Determine the (X, Y) coordinate at the center of the cell enclosing the given text.  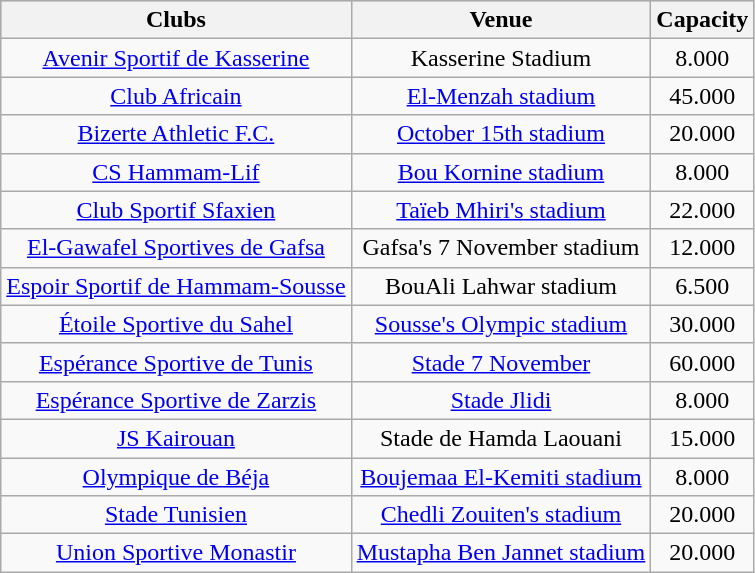
Taïeb Mhiri's stadium (501, 210)
El-Gawafel Sportives de Gafsa (176, 248)
Olympique de Béja (176, 477)
Clubs (176, 20)
Club Africain (176, 96)
Bizerte Athletic F.C. (176, 134)
12.000 (702, 248)
Club Sportif Sfaxien (176, 210)
Avenir Sportif de Kasserine (176, 58)
El-Menzah stadium (501, 96)
Stade Tunisien (176, 515)
JS Kairouan (176, 438)
Chedli Zouiten's stadium (501, 515)
Boujemaa El-Kemiti stadium (501, 477)
22.000 (702, 210)
October 15th stadium (501, 134)
45.000 (702, 96)
Kasserine Stadium (501, 58)
Espérance Sportive de Tunis (176, 362)
Gafsa's 7 November stadium (501, 248)
Espoir Sportif de Hammam-Sousse (176, 286)
BouAli Lahwar stadium (501, 286)
Mustapha Ben Jannet stadium (501, 553)
30.000 (702, 324)
15.000 (702, 438)
Capacity (702, 20)
Espérance Sportive de Zarzis (176, 400)
60.000 (702, 362)
Union Sportive Monastir (176, 553)
Étoile Sportive du Sahel (176, 324)
CS Hammam-Lif (176, 172)
Stade de Hamda Laouani (501, 438)
6.500 (702, 286)
Stade Jlidi (501, 400)
Stade 7 November (501, 362)
Sousse's Olympic stadium (501, 324)
Venue (501, 20)
Bou Kornine stadium (501, 172)
